Return (x, y) of the center of cell containing provided text 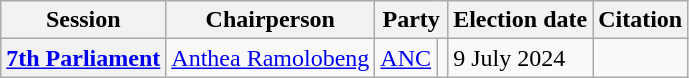
Party (412, 20)
Anthea Ramolobeng (270, 58)
Session (84, 20)
Election date (520, 20)
Chairperson (270, 20)
ANC (406, 58)
Citation (640, 20)
7th Parliament (84, 58)
9 July 2024 (520, 58)
